Identify which cell holds the provided text, then report its (x, y) central coordinate. 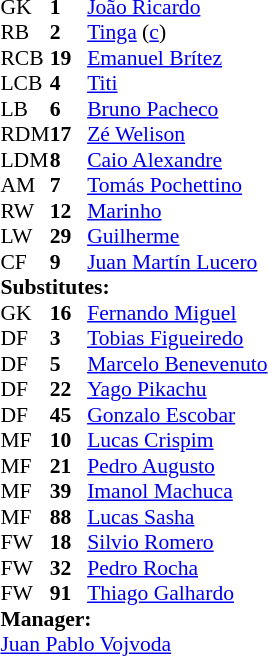
LDM (24, 160)
29 (69, 237)
RB (24, 33)
Tobias Figueiredo (177, 339)
GK (24, 313)
Imanol Machuca (177, 491)
5 (69, 364)
Manager: (134, 619)
91 (69, 593)
Emanuel Brítez (177, 58)
LB (24, 109)
Juan Martín Lucero (177, 262)
AM (24, 185)
Fernando Miguel (177, 313)
Lucas Sasha (177, 517)
RDM (24, 135)
RCB (24, 58)
Guilherme (177, 237)
Tinga (c) (177, 33)
Bruno Pacheco (177, 109)
39 (69, 491)
4 (69, 83)
Pedro Rocha (177, 568)
9 (69, 262)
7 (69, 185)
45 (69, 415)
LCB (24, 83)
Gonzalo Escobar (177, 415)
Marcelo Benevenuto (177, 364)
Pedro Augusto (177, 466)
Silvio Romero (177, 543)
10 (69, 441)
8 (69, 160)
RW (24, 211)
16 (69, 313)
6 (69, 109)
21 (69, 466)
22 (69, 389)
Thiago Galhardo (177, 593)
88 (69, 517)
Substitutes: (134, 287)
3 (69, 339)
Yago Pikachu (177, 389)
Caio Alexandre (177, 160)
32 (69, 568)
Marinho (177, 211)
Titi (177, 83)
19 (69, 58)
18 (69, 543)
Zé Welison (177, 135)
12 (69, 211)
Lucas Crispim (177, 441)
2 (69, 33)
17 (69, 135)
CF (24, 262)
Tomás Pochettino (177, 185)
LW (24, 237)
